Detect which cell encompasses the target text, then output its (X, Y) center coordinate. 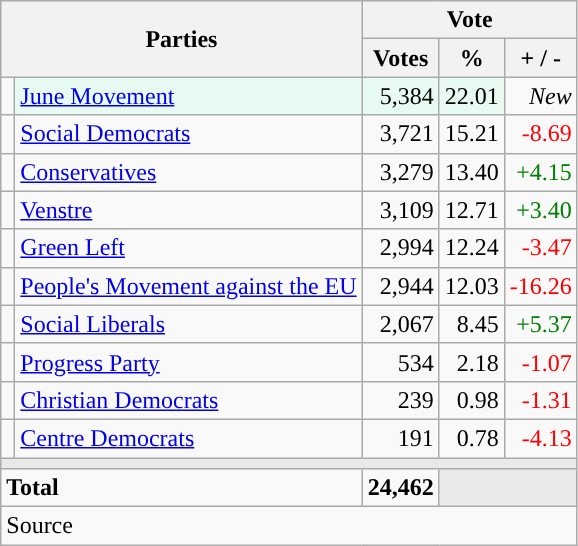
3,109 (400, 210)
12.24 (472, 248)
People's Movement against the EU (188, 286)
8.45 (472, 324)
Social Democrats (188, 134)
24,462 (400, 488)
2,944 (400, 286)
-3.47 (540, 248)
June Movement (188, 96)
2,994 (400, 248)
Christian Democrats (188, 400)
Conservatives (188, 172)
Parties (182, 39)
+4.15 (540, 172)
Venstre (188, 210)
Centre Democrats (188, 438)
+ / - (540, 58)
-1.07 (540, 362)
Green Left (188, 248)
-8.69 (540, 134)
% (472, 58)
3,279 (400, 172)
2.18 (472, 362)
-4.13 (540, 438)
-16.26 (540, 286)
-1.31 (540, 400)
Total (182, 488)
191 (400, 438)
+5.37 (540, 324)
13.40 (472, 172)
12.71 (472, 210)
2,067 (400, 324)
New (540, 96)
Source (290, 526)
12.03 (472, 286)
534 (400, 362)
Votes (400, 58)
3,721 (400, 134)
+3.40 (540, 210)
239 (400, 400)
22.01 (472, 96)
Social Liberals (188, 324)
5,384 (400, 96)
Vote (470, 20)
0.98 (472, 400)
0.78 (472, 438)
Progress Party (188, 362)
15.21 (472, 134)
